Scan for the cell matching the given text and deliver its (x, y) coordinate at center. 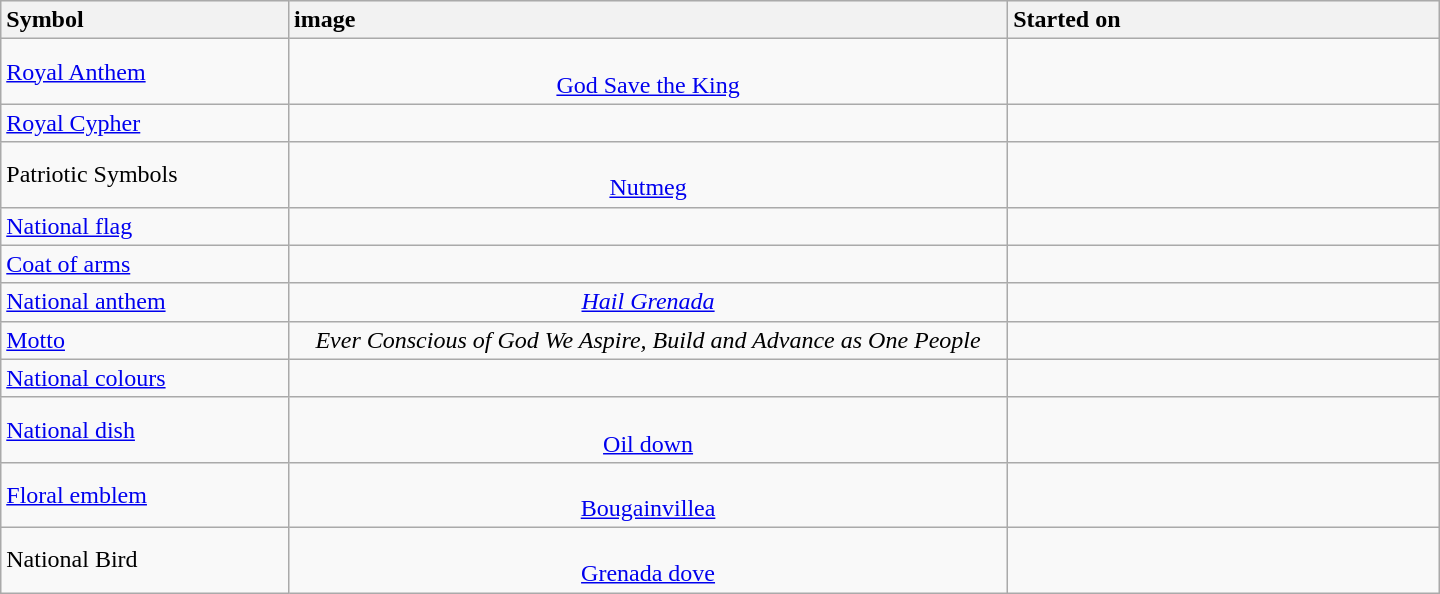
Started on (1224, 20)
Oil down (648, 430)
National dish (145, 430)
Patriotic Symbols (145, 174)
Motto (145, 340)
Grenada dove (648, 560)
God Save the King (648, 72)
Coat of arms (145, 264)
Floral emblem (145, 494)
Hail Grenada (648, 302)
Royal Cypher (145, 123)
Bougainvillea (648, 494)
National anthem (145, 302)
image (648, 20)
Ever Conscious of God We Aspire, Build and Advance as One People (648, 340)
Symbol (145, 20)
National colours (145, 378)
National Bird (145, 560)
Nutmeg (648, 174)
National flag (145, 226)
Royal Anthem (145, 72)
